Output the [x, y] coordinate of the center of the cell containing the given text.  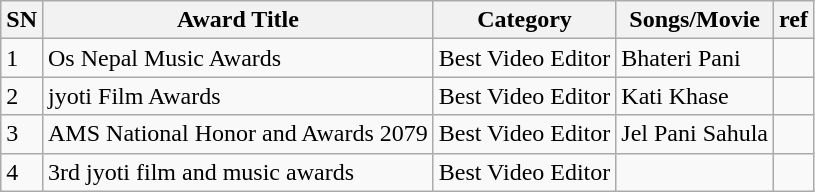
3rd jyoti film and music awards [238, 172]
jyoti Film Awards [238, 96]
ref [794, 20]
AMS National Honor and Awards 2079 [238, 134]
Kati Khase [695, 96]
Jel Pani Sahula [695, 134]
4 [22, 172]
Os Nepal Music Awards [238, 58]
3 [22, 134]
Award Title [238, 20]
Bhateri Pani [695, 58]
2 [22, 96]
1 [22, 58]
SN [22, 20]
Category [524, 20]
Songs/Movie [695, 20]
